Determine the (X, Y) coordinate at the center of the cell enclosing the given text.  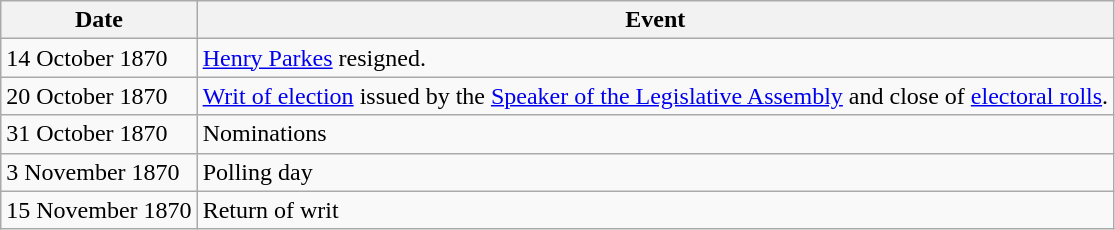
Date (99, 20)
31 October 1870 (99, 134)
20 October 1870 (99, 96)
Nominations (656, 134)
Return of writ (656, 210)
Event (656, 20)
15 November 1870 (99, 210)
Polling day (656, 172)
14 October 1870 (99, 58)
Writ of election issued by the Speaker of the Legislative Assembly and close of electoral rolls. (656, 96)
Henry Parkes resigned. (656, 58)
3 November 1870 (99, 172)
